Detect which cell encompasses the target text, then output its (X, Y) center coordinate. 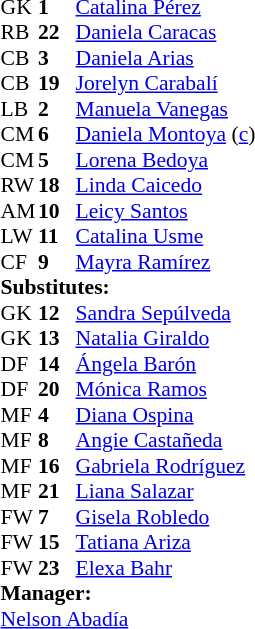
11 (57, 237)
21 (57, 491)
22 (57, 33)
7 (57, 517)
14 (57, 364)
LW (20, 237)
3 (57, 58)
RW (20, 185)
4 (57, 415)
10 (57, 211)
2 (57, 109)
19 (57, 83)
9 (57, 262)
15 (57, 543)
16 (57, 466)
AM (20, 211)
20 (57, 389)
8 (57, 441)
18 (57, 185)
5 (57, 160)
RB (20, 33)
23 (57, 568)
6 (57, 135)
13 (57, 339)
CF (20, 262)
12 (57, 313)
LB (20, 109)
